Identify which cell holds the provided text, then report its (x, y) central coordinate. 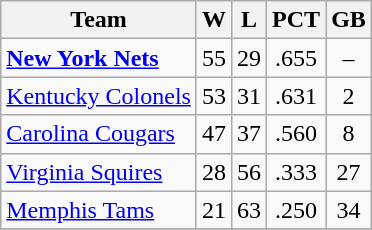
8 (349, 134)
29 (250, 58)
21 (214, 210)
.631 (296, 96)
63 (250, 210)
L (250, 20)
37 (250, 134)
.655 (296, 58)
New York Nets (99, 58)
PCT (296, 20)
Carolina Cougars (99, 134)
55 (214, 58)
W (214, 20)
.560 (296, 134)
56 (250, 172)
34 (349, 210)
47 (214, 134)
Kentucky Colonels (99, 96)
31 (250, 96)
2 (349, 96)
28 (214, 172)
Virginia Squires (99, 172)
– (349, 58)
Team (99, 20)
.333 (296, 172)
27 (349, 172)
Memphis Tams (99, 210)
53 (214, 96)
GB (349, 20)
.250 (296, 210)
